Scan for the cell matching the given text and deliver its (x, y) coordinate at center. 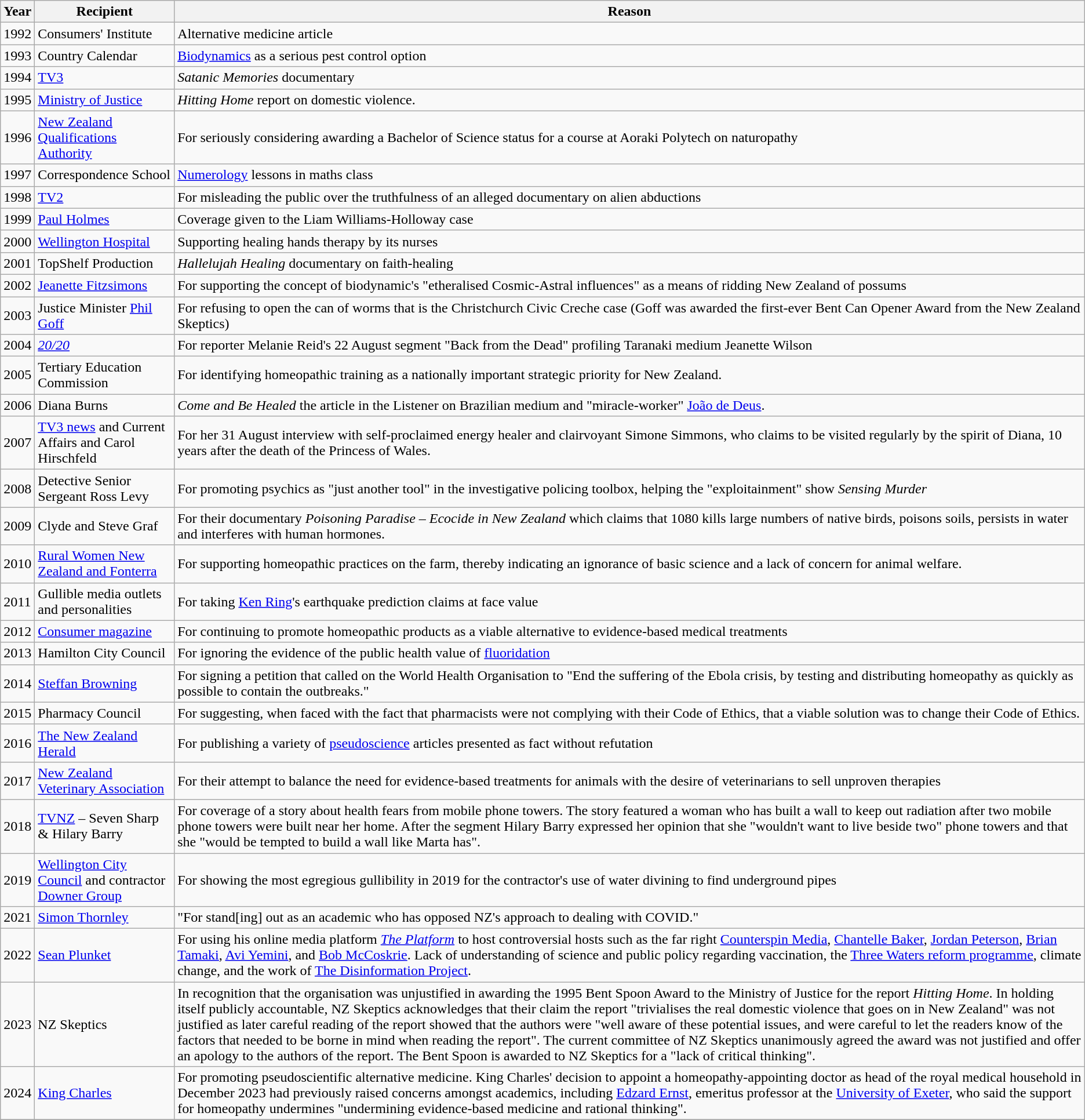
2003 (17, 315)
Paul Holmes (104, 219)
1998 (17, 197)
2017 (17, 780)
1993 (17, 56)
Supporting healing hands therapy by its nurses (629, 241)
Detective Senior Sergeant Ross Levy (104, 488)
2002 (17, 285)
Rural Women New Zealand and Fonterra (104, 563)
For identifying homeopathic training as a nationally important strategic priority for New Zealand. (629, 376)
Jeanette Fitzsimons (104, 285)
NZ Skeptics (104, 1024)
"For stand[ing] out as an academic who has opposed NZ's approach to dealing with COVID." (629, 918)
For their attempt to balance the need for evidence-based treatments for animals with the desire of veterinarians to sell unproven therapies (629, 780)
For misleading the public over the truthfulness of an alleged documentary on alien abductions (629, 197)
1996 (17, 137)
Hallelujah Healing documentary on faith-healing (629, 263)
Country Calendar (104, 56)
Alternative medicine article (629, 34)
Ministry of Justice (104, 100)
TV3 (104, 78)
Consumers' Institute (104, 34)
Clyde and Steve Graf (104, 526)
Hamilton City Council (104, 653)
2015 (17, 713)
Reason (629, 12)
Year (17, 12)
For ignoring the evidence of the public health value of fluoridation (629, 653)
1995 (17, 100)
2011 (17, 602)
Justice Minister Phil Goff (104, 315)
20/20 (104, 346)
Come and Be Healed the article in the Listener on Brazilian medium and "miracle-worker" João de Deus. (629, 405)
For supporting the concept of biodynamic's "etheralised Cosmic-Astral influences" as a means of ridding New Zealand of possums (629, 285)
2018 (17, 826)
2013 (17, 653)
For reporter Melanie Reid's 22 August segment "Back from the Dead" profiling Taranaki medium Jeanette Wilson (629, 346)
2016 (17, 743)
Consumer magazine (104, 631)
Coverage given to the Liam Williams-Holloway case (629, 219)
2006 (17, 405)
2001 (17, 263)
Wellington City Council and contractor Downer Group (104, 880)
2004 (17, 346)
For promoting psychics as "just another tool" in the investigative policing toolbox, helping the "exploitainment" show Sensing Murder (629, 488)
1999 (17, 219)
Correspondence School (104, 175)
Diana Burns (104, 405)
Steffan Browning (104, 683)
1992 (17, 34)
Numerology lessons in maths class (629, 175)
Sean Plunket (104, 955)
Pharmacy Council (104, 713)
Recipient (104, 12)
TV2 (104, 197)
1997 (17, 175)
King Charles (104, 1093)
Biodynamics as a serious pest control option (629, 56)
2009 (17, 526)
Simon Thornley (104, 918)
2008 (17, 488)
TV3 news and Current Affairs and Carol Hirschfeld (104, 443)
For showing the most egregious gullibility in 2019 for the contractor's use of water divining to find underground pipes (629, 880)
2010 (17, 563)
Hitting Home report on domestic violence. (629, 100)
2012 (17, 631)
2023 (17, 1024)
TopShelf Production (104, 263)
2021 (17, 918)
TVNZ – Seven Sharp & Hilary Barry (104, 826)
Gullible media outlets and personalities (104, 602)
2000 (17, 241)
New Zealand Qualifications Authority (104, 137)
For continuing to promote homeopathic products as a viable alternative to evidence-based medical treatments (629, 631)
For taking Ken Ring's earthquake prediction claims at face value (629, 602)
New Zealand Veterinary Association (104, 780)
2014 (17, 683)
2024 (17, 1093)
Wellington Hospital (104, 241)
2005 (17, 376)
For publishing a variety of pseudoscience articles presented as fact without refutation (629, 743)
2019 (17, 880)
Tertiary Education Commission (104, 376)
2022 (17, 955)
1994 (17, 78)
Satanic Memories documentary (629, 78)
For seriously considering awarding a Bachelor of Science status for a course at Aoraki Polytech on naturopathy (629, 137)
For supporting homeopathic practices on the farm, thereby indicating an ignorance of basic science and a lack of concern for animal welfare. (629, 563)
The New Zealand Herald (104, 743)
2007 (17, 443)
